Search for the cell housing the specified text and yield its (X, Y) center coordinate. 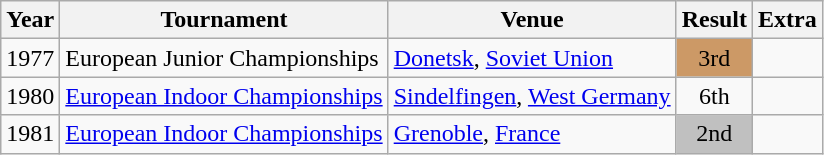
Venue (532, 20)
Result (714, 20)
6th (714, 96)
3rd (714, 58)
European Junior Championships (224, 58)
Tournament (224, 20)
1981 (30, 134)
Sindelfingen, West Germany (532, 96)
Extra (788, 20)
2nd (714, 134)
Donetsk, Soviet Union (532, 58)
Grenoble, France (532, 134)
1980 (30, 96)
Year (30, 20)
1977 (30, 58)
